From the cell containing the given text, extract its center point as [X, Y] coordinate. 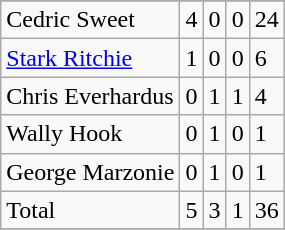
3 [214, 210]
Total [90, 210]
6 [266, 58]
Cedric Sweet [90, 20]
5 [192, 210]
36 [266, 210]
George Marzonie [90, 172]
Wally Hook [90, 134]
Chris Everhardus [90, 96]
Stark Ritchie [90, 58]
24 [266, 20]
